Detect which cell encompasses the target text, then output its (x, y) center coordinate. 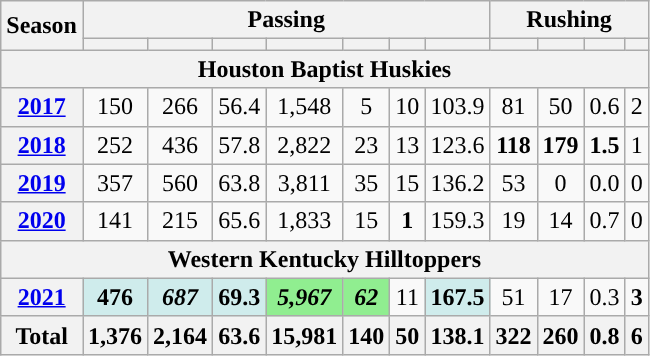
2020 (42, 221)
17 (560, 297)
2018 (42, 145)
1.5 (604, 145)
2,164 (180, 335)
123.6 (458, 145)
252 (114, 145)
56.4 (240, 107)
357 (114, 183)
65.6 (240, 221)
10 (408, 107)
0.8 (604, 335)
266 (180, 107)
2019 (42, 183)
0.7 (604, 221)
322 (514, 335)
1,376 (114, 335)
0.0 (604, 183)
53 (514, 183)
0.3 (604, 297)
141 (114, 221)
118 (514, 145)
138.1 (458, 335)
2 (636, 107)
Western Kentucky Hilltoppers (324, 259)
81 (514, 107)
179 (560, 145)
15,981 (304, 335)
560 (180, 183)
260 (560, 335)
1,833 (304, 221)
6 (636, 335)
140 (366, 335)
687 (180, 297)
Houston Baptist Huskies (324, 69)
57.8 (240, 145)
2,822 (304, 145)
103.9 (458, 107)
Season (42, 26)
136.2 (458, 183)
14 (560, 221)
19 (514, 221)
436 (180, 145)
23 (366, 145)
3 (636, 297)
0.6 (604, 107)
2017 (42, 107)
62 (366, 297)
Passing (286, 20)
51 (514, 297)
1,548 (304, 107)
2021 (42, 297)
150 (114, 107)
69.3 (240, 297)
5,967 (304, 297)
159.3 (458, 221)
215 (180, 221)
63.8 (240, 183)
3,811 (304, 183)
63.6 (240, 335)
476 (114, 297)
167.5 (458, 297)
Rushing (569, 20)
11 (408, 297)
5 (366, 107)
35 (366, 183)
Total (42, 335)
13 (408, 145)
